Identify which cell holds the provided text, then report its (x, y) central coordinate. 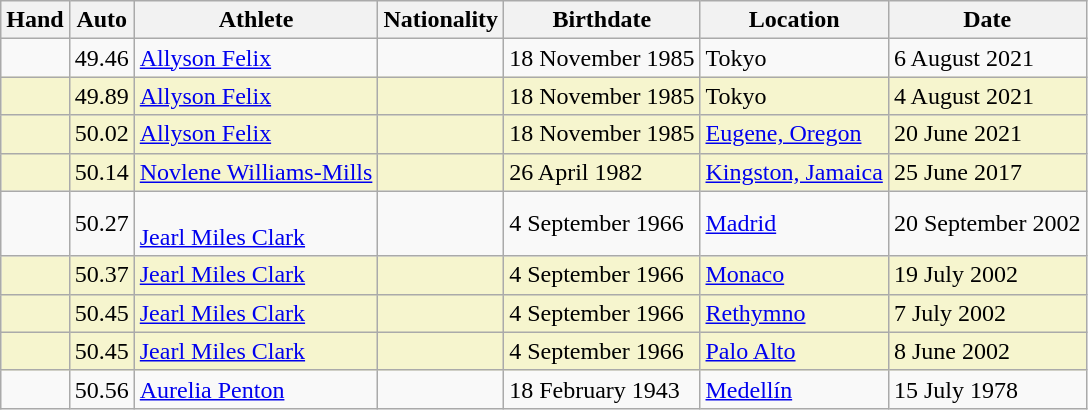
Location (794, 20)
15 July 1978 (987, 389)
Novlene Williams-Mills (256, 172)
50.37 (102, 275)
Kingston, Jamaica (794, 172)
25 June 2017 (987, 172)
Madrid (794, 224)
Date (987, 20)
8 June 2002 (987, 351)
50.02 (102, 134)
49.46 (102, 58)
50.14 (102, 172)
Medellín (794, 389)
7 July 2002 (987, 313)
49.89 (102, 96)
26 April 1982 (602, 172)
Hand (35, 20)
6 August 2021 (987, 58)
Athlete (256, 20)
Aurelia Penton (256, 389)
20 June 2021 (987, 134)
4 August 2021 (987, 96)
Monaco (794, 275)
19 July 2002 (987, 275)
Palo Alto (794, 351)
Eugene, Oregon (794, 134)
18 February 1943 (602, 389)
50.56 (102, 389)
Nationality (441, 20)
Auto (102, 20)
Birthdate (602, 20)
20 September 2002 (987, 224)
50.27 (102, 224)
Rethymno (794, 313)
